Determine the (X, Y) coordinate at the center of the cell enclosing the given text.  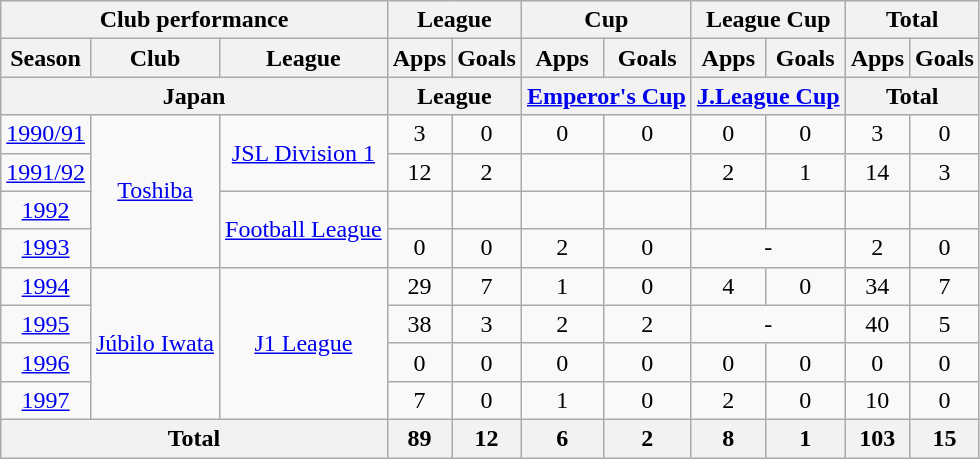
34 (877, 286)
10 (877, 400)
38 (419, 324)
Season (46, 58)
1993 (46, 248)
Emperor's Cup (606, 96)
4 (728, 286)
40 (877, 324)
14 (877, 172)
5 (945, 324)
Toshiba (154, 191)
1992 (46, 210)
8 (728, 438)
1994 (46, 286)
6 (562, 438)
1997 (46, 400)
1990/91 (46, 134)
Club (154, 58)
Football League (304, 229)
J.League Cup (768, 96)
JSL Division 1 (304, 153)
89 (419, 438)
103 (877, 438)
Júbilo Iwata (154, 343)
Japan (194, 96)
Cup (606, 20)
1996 (46, 362)
League Cup (768, 20)
Club performance (194, 20)
J1 League (304, 343)
15 (945, 438)
1991/92 (46, 172)
29 (419, 286)
1995 (46, 324)
